From the cell containing the given text, extract its center point as (X, Y) coordinate. 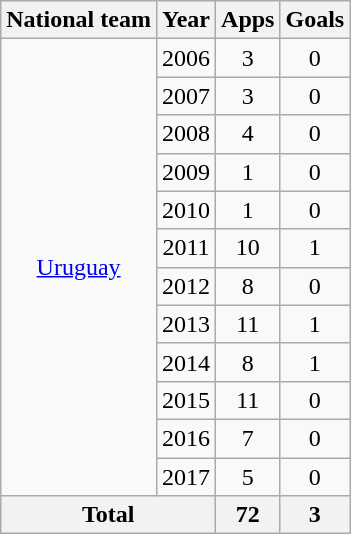
2014 (186, 362)
2010 (186, 210)
2008 (186, 134)
2017 (186, 477)
5 (248, 477)
2011 (186, 248)
National team (79, 20)
2016 (186, 438)
2013 (186, 324)
2007 (186, 96)
Goals (315, 20)
4 (248, 134)
2009 (186, 172)
Uruguay (79, 268)
7 (248, 438)
2015 (186, 400)
72 (248, 515)
2006 (186, 58)
2012 (186, 286)
10 (248, 248)
Year (186, 20)
Apps (248, 20)
Total (108, 515)
